Provide the (x, y) coordinate of the cell's center where the given text is located.  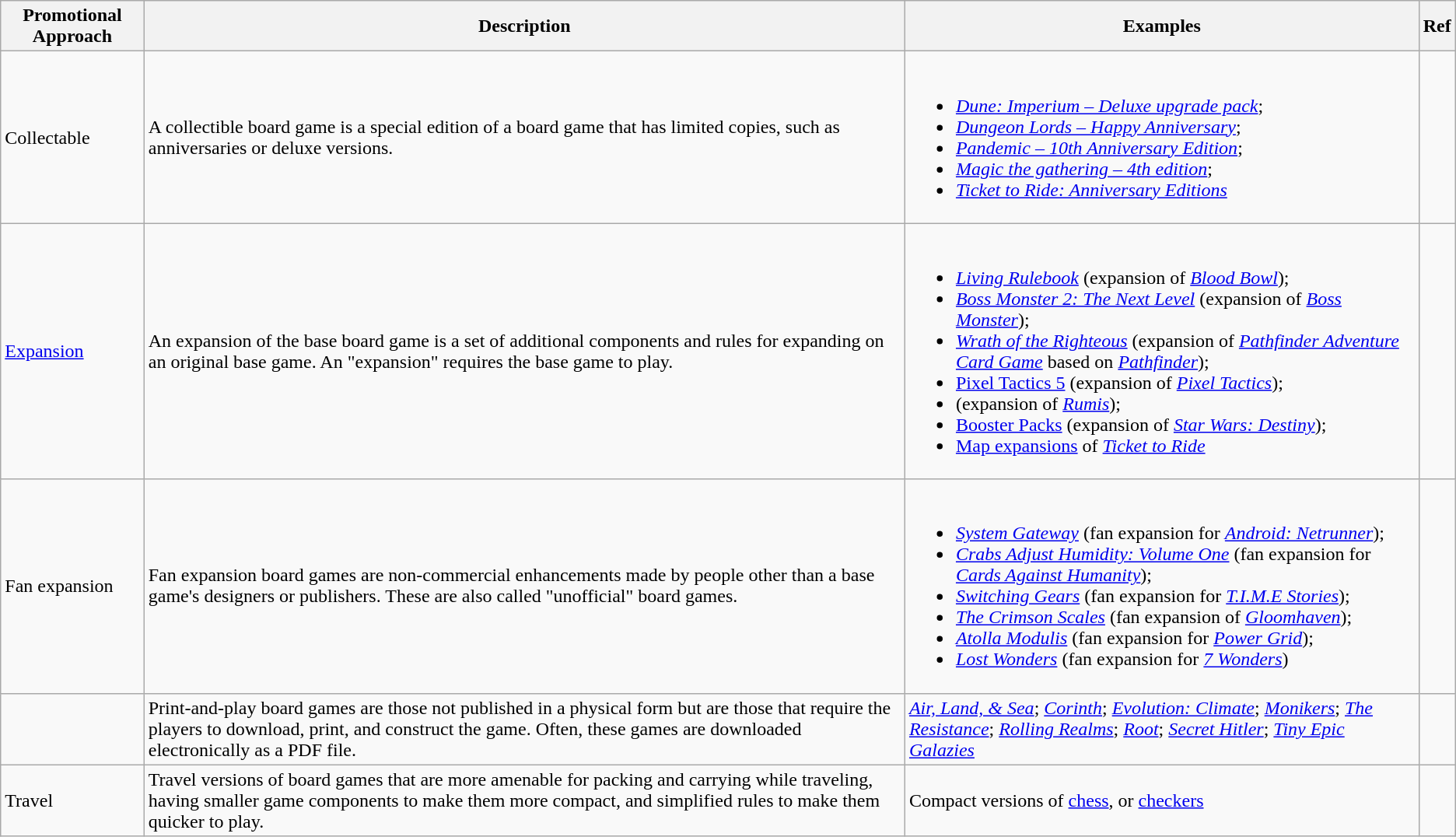
Description (524, 26)
Collectable (72, 137)
Examples (1162, 26)
Promotional Approach (72, 26)
Compact versions of chess, or checkers (1162, 800)
A collectible board game is a special edition of a board game that has limited copies, such as anniversaries or deluxe versions. (524, 137)
Fan expansion (72, 587)
Travel (72, 800)
Ref (1437, 26)
Expansion (72, 352)
Air, Land, & Sea; Corinth; Evolution: Climate; Monikers; The Resistance; Rolling Realms; Root; Secret Hitler; Tiny Epic Galazies (1162, 729)
